From the cell containing the given text, extract its center point as (x, y) coordinate. 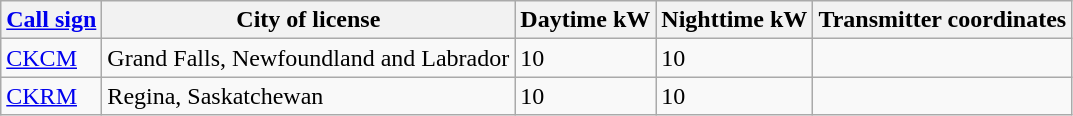
Daytime kW (586, 20)
Call sign (52, 20)
Regina, Saskatchewan (308, 96)
City of license (308, 20)
Transmitter coordinates (942, 20)
Grand Falls, Newfoundland and Labrador (308, 58)
Nighttime kW (734, 20)
CKCM (52, 58)
CKRM (52, 96)
